Determine the [X, Y] coordinate at the center of the cell enclosing the given text.  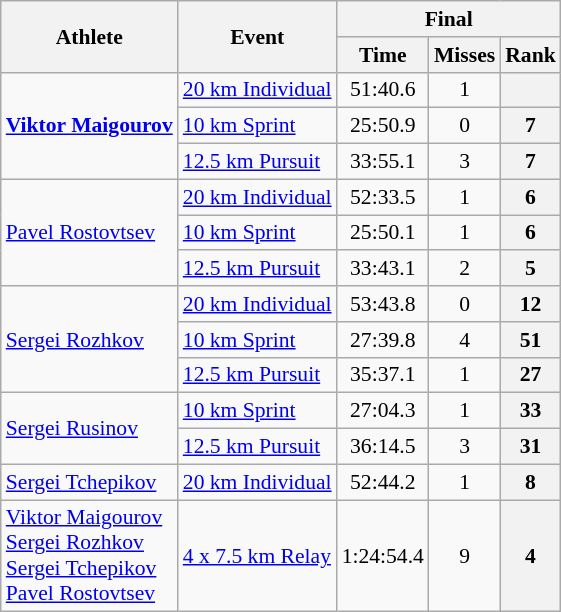
4 x 7.5 km Relay [258, 556]
25:50.9 [383, 126]
Athlete [90, 36]
Rank [530, 55]
1:24:54.4 [383, 556]
51:40.6 [383, 90]
Time [383, 55]
Sergei Rusinov [90, 428]
Viktor Maigourov [90, 126]
Pavel Rostovtsev [90, 232]
33 [530, 411]
36:14.5 [383, 447]
53:43.8 [383, 304]
Event [258, 36]
5 [530, 269]
8 [530, 482]
Final [449, 19]
2 [464, 269]
Sergei Rozhkov [90, 340]
12 [530, 304]
27 [530, 375]
Viktor MaigourovSergei RozhkovSergei TchepikovPavel Rostovtsev [90, 556]
31 [530, 447]
25:50.1 [383, 233]
9 [464, 556]
Sergei Tchepikov [90, 482]
33:43.1 [383, 269]
51 [530, 340]
35:37.1 [383, 375]
52:33.5 [383, 197]
Misses [464, 55]
27:39.8 [383, 340]
33:55.1 [383, 162]
27:04.3 [383, 411]
52:44.2 [383, 482]
